Determine the [X, Y] coordinate at the center of the cell enclosing the given text.  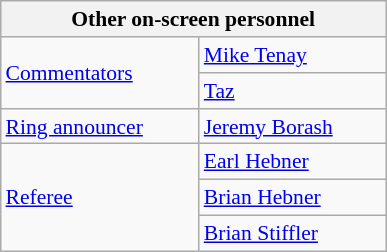
Other on-screen personnel [194, 19]
Ring announcer [100, 126]
Brian Hebner [292, 197]
Jeremy Borash [292, 126]
Brian Stiffler [292, 233]
Taz [292, 91]
Commentators [100, 72]
Mike Tenay [292, 55]
Earl Hebner [292, 162]
Referee [100, 198]
